Capture the cell that displays the provided text and extract its [X, Y] central coordinate. 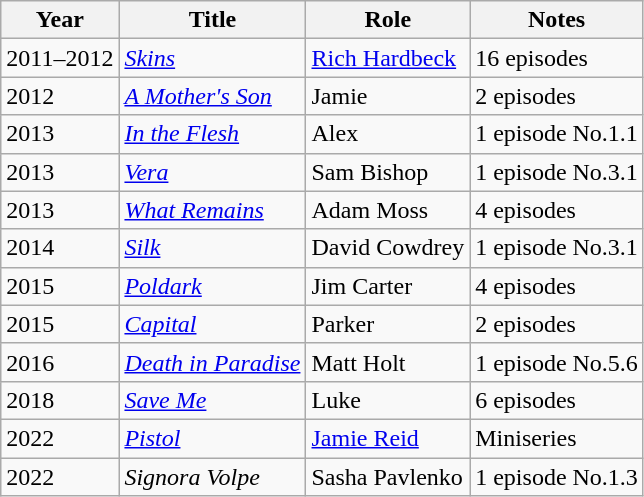
Silk [212, 248]
In the Flesh [212, 134]
2012 [60, 96]
Luke [388, 400]
2018 [60, 400]
What Remains [212, 210]
2014 [60, 248]
1 episode No.5.6 [557, 362]
Adam Moss [388, 210]
David Cowdrey [388, 248]
16 episodes [557, 58]
Jamie Reid [388, 438]
Vera [212, 172]
Jim Carter [388, 286]
Signora Volpe [212, 477]
2011–2012 [60, 58]
Matt Holt [388, 362]
6 episodes [557, 400]
Parker [388, 324]
Capital [212, 324]
1 episode No.1.3 [557, 477]
Rich Hardbeck [388, 58]
Jamie [388, 96]
Sasha Pavlenko [388, 477]
Alex [388, 134]
2016 [60, 362]
Skins [212, 58]
Miniseries [557, 438]
Title [212, 20]
Sam Bishop [388, 172]
Save Me [212, 400]
1 episode No.1.1 [557, 134]
Notes [557, 20]
A Mother's Son [212, 96]
Year [60, 20]
Pistol [212, 438]
Role [388, 20]
Poldark [212, 286]
Death in Paradise [212, 362]
